Output the (X, Y) coordinate of the center of the cell containing the given text.  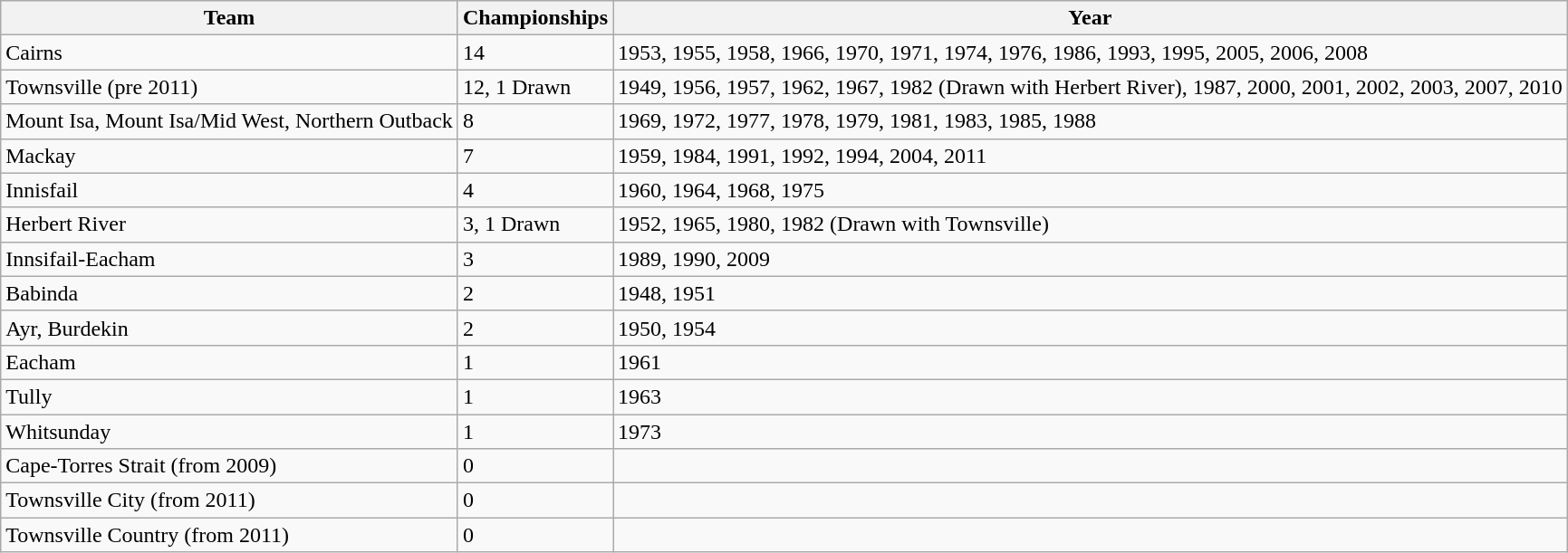
Innisfail (230, 190)
1949, 1956, 1957, 1962, 1967, 1982 (Drawn with Herbert River), 1987, 2000, 2001, 2002, 2003, 2007, 2010 (1091, 87)
1969, 1972, 1977, 1978, 1979, 1981, 1983, 1985, 1988 (1091, 121)
Whitsunday (230, 432)
Championships (534, 18)
Cairns (230, 52)
Mackay (230, 156)
1953, 1955, 1958, 1966, 1970, 1971, 1974, 1976, 1986, 1993, 1995, 2005, 2006, 2008 (1091, 52)
Innsifail-Eacham (230, 259)
1961 (1091, 362)
1963 (1091, 396)
Year (1091, 18)
4 (534, 190)
1959, 1984, 1991, 1992, 1994, 2004, 2011 (1091, 156)
1960, 1964, 1968, 1975 (1091, 190)
7 (534, 156)
3 (534, 259)
Eacham (230, 362)
Townsville Country (from 2011) (230, 535)
Babinda (230, 293)
Mount Isa, Mount Isa/Mid West, Northern Outback (230, 121)
8 (534, 121)
Cape-Torres Strait (from 2009) (230, 466)
1973 (1091, 432)
Townsville (pre 2011) (230, 87)
14 (534, 52)
3, 1 Drawn (534, 224)
Herbert River (230, 224)
Ayr, Burdekin (230, 328)
1989, 1990, 2009 (1091, 259)
1948, 1951 (1091, 293)
Team (230, 18)
1950, 1954 (1091, 328)
Townsville City (from 2011) (230, 501)
Tully (230, 396)
1952, 1965, 1980, 1982 (Drawn with Townsville) (1091, 224)
12, 1 Drawn (534, 87)
